Detect which cell encompasses the target text, then output its (x, y) center coordinate. 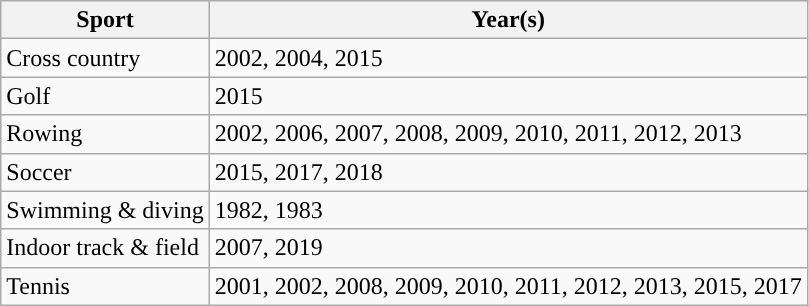
Soccer (105, 172)
Sport (105, 20)
Swimming & diving (105, 210)
2002, 2004, 2015 (508, 58)
2001, 2002, 2008, 2009, 2010, 2011, 2012, 2013, 2015, 2017 (508, 286)
2002, 2006, 2007, 2008, 2009, 2010, 2011, 2012, 2013 (508, 134)
Tennis (105, 286)
2015 (508, 96)
1982, 1983 (508, 210)
2015, 2017, 2018 (508, 172)
Golf (105, 96)
Rowing (105, 134)
2007, 2019 (508, 248)
Year(s) (508, 20)
Indoor track & field (105, 248)
Cross country (105, 58)
